Extract the (X, Y) coordinate from the center of the cell holding the provided text.  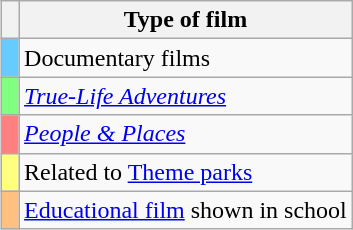
Documentary films (186, 58)
Type of film (186, 20)
Related to Theme parks (186, 172)
People & Places (186, 134)
True-Life Adventures (186, 96)
Educational film shown in school (186, 210)
